Extract the [X, Y] coordinate from the center of the cell holding the provided text.  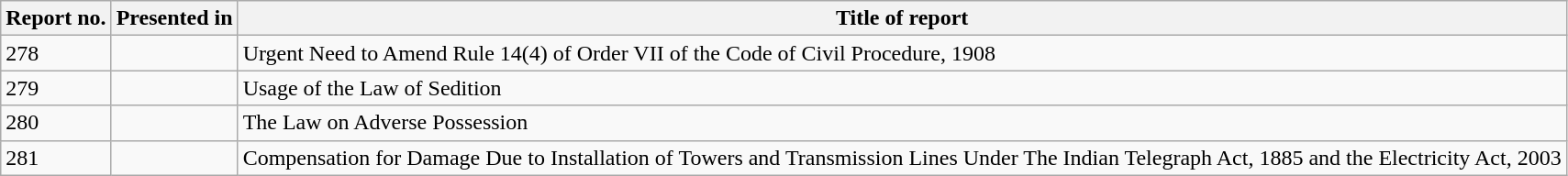
281 [56, 158]
279 [56, 88]
Presented in [174, 18]
Usage of the Law of Sedition [902, 88]
Compensation for Damage Due to Installation of Towers and Transmission Lines Under The Indian Telegraph Act, 1885 and the Electricity Act, 2003 [902, 158]
Report no. [56, 18]
The Law on Adverse Possession [902, 123]
Title of report [902, 18]
280 [56, 123]
Urgent Need to Amend Rule 14(4) of Order VII of the Code of Civil Procedure, 1908 [902, 53]
278 [56, 53]
